Pinpoint the cell where the given text exists, returning its (X, Y) midpoint coordinate. 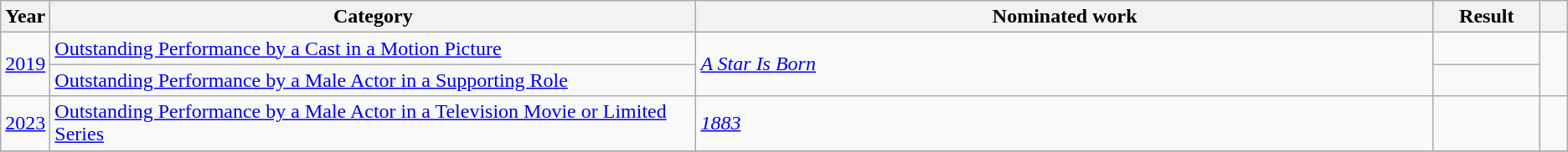
2019 (25, 64)
2023 (25, 124)
Outstanding Performance by a Cast in a Motion Picture (374, 48)
Category (374, 17)
A Star Is Born (1065, 64)
Year (25, 17)
Nominated work (1065, 17)
Result (1486, 17)
1883 (1065, 124)
Outstanding Performance by a Male Actor in a Television Movie or Limited Series (374, 124)
Outstanding Performance by a Male Actor in a Supporting Role (374, 80)
